Find where the given text appears and provide that cell's center as (x, y) coordinate. 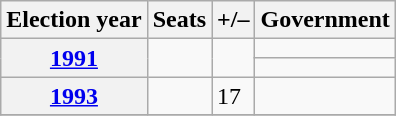
1993 (74, 96)
Seats (179, 20)
Election year (74, 20)
17 (234, 96)
+/– (234, 20)
Government (325, 20)
1991 (74, 58)
